Search for the cell housing the specified text and yield its [x, y] center coordinate. 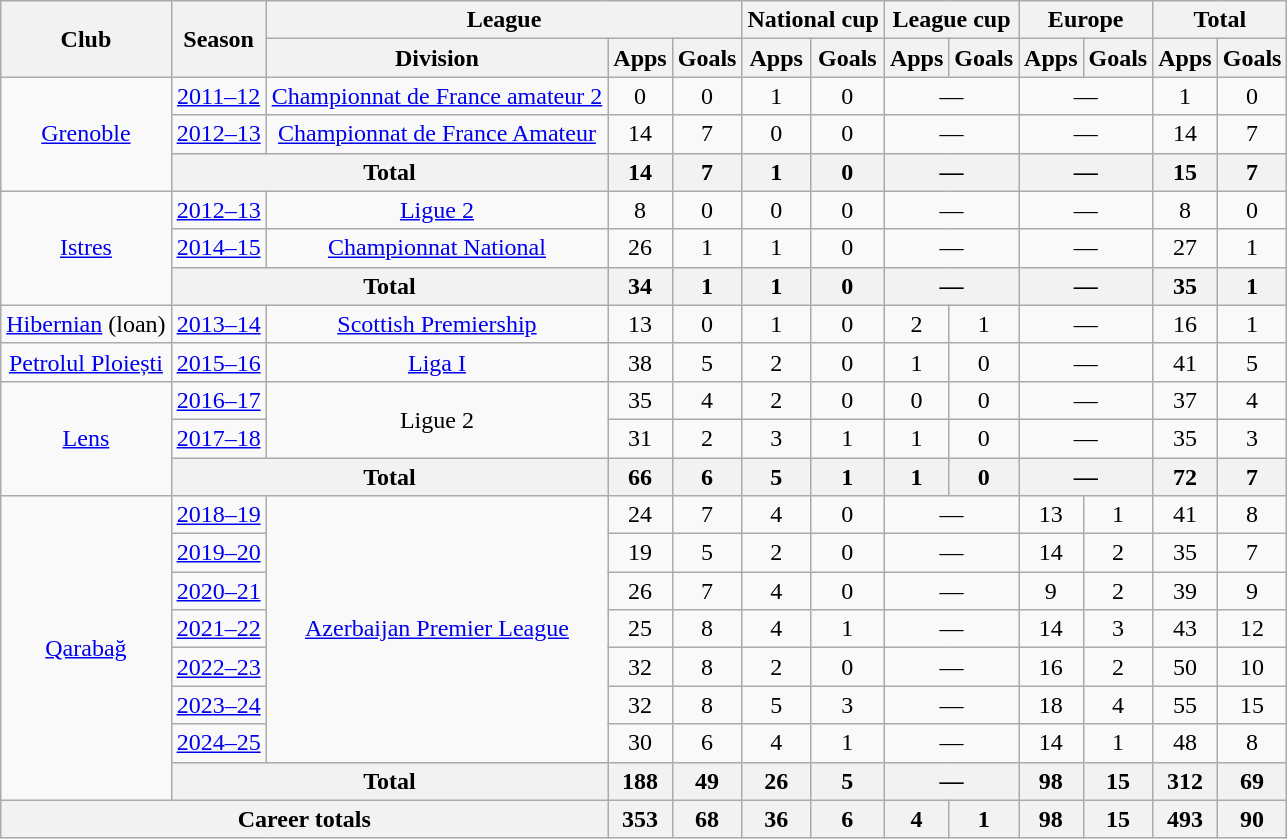
188 [640, 781]
38 [640, 362]
24 [640, 515]
Hibernian (loan) [86, 324]
Career totals [304, 819]
League cup [951, 20]
39 [1185, 591]
Grenoble [86, 134]
90 [1252, 819]
36 [776, 819]
30 [640, 743]
League [504, 20]
66 [640, 477]
353 [640, 819]
2016–17 [218, 400]
2014–15 [218, 248]
Club [86, 39]
2022–23 [218, 667]
Lens [86, 438]
48 [1185, 743]
50 [1185, 667]
2021–22 [218, 629]
National cup [813, 20]
49 [707, 781]
2020–21 [218, 591]
25 [640, 629]
2015–16 [218, 362]
12 [1252, 629]
Championnat National [437, 248]
2024–25 [218, 743]
Europe [1086, 20]
2017–18 [218, 438]
Azerbaijan Premier League [437, 629]
Scottish Premiership [437, 324]
Petrolul Ploiești [86, 362]
43 [1185, 629]
Season [218, 39]
Istres [86, 248]
Liga I [437, 362]
37 [1185, 400]
493 [1185, 819]
Championnat de France Amateur [437, 134]
312 [1185, 781]
2011–12 [218, 96]
10 [1252, 667]
18 [1051, 705]
31 [640, 438]
19 [640, 553]
2013–14 [218, 324]
69 [1252, 781]
Championnat de France amateur 2 [437, 96]
34 [640, 286]
Qarabağ [86, 648]
Division [437, 58]
2023–24 [218, 705]
2018–19 [218, 515]
2019–20 [218, 553]
55 [1185, 705]
68 [707, 819]
27 [1185, 248]
72 [1185, 477]
